For the text-containing cell, return its midpoint in (X, Y) coordinate format. 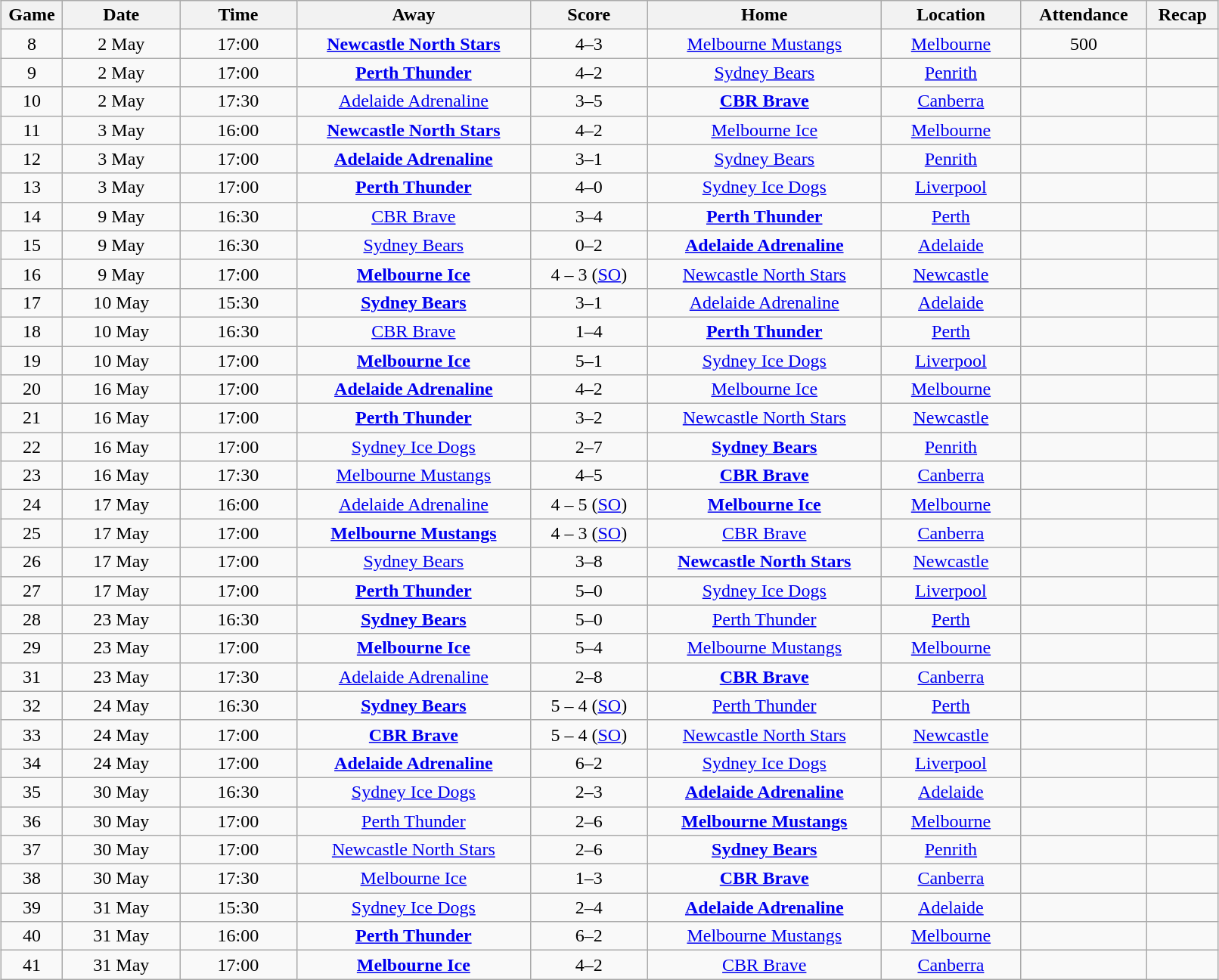
38 (32, 879)
2–7 (588, 447)
12 (32, 159)
4 – 5 (SO) (588, 504)
3–8 (588, 562)
19 (32, 361)
18 (32, 331)
14 (32, 216)
40 (32, 936)
21 (32, 418)
15 (32, 245)
33 (32, 734)
Recap (1183, 15)
31 (32, 677)
3–2 (588, 418)
10 (32, 101)
Away (413, 15)
3–5 (588, 101)
Date (121, 15)
22 (32, 447)
Attendance (1083, 15)
Home (764, 15)
24 (32, 504)
4–0 (588, 188)
36 (32, 820)
5–4 (588, 648)
35 (32, 792)
16 (32, 274)
39 (32, 907)
8 (32, 44)
28 (32, 619)
Location (951, 15)
4–5 (588, 476)
4–3 (588, 44)
25 (32, 533)
32 (32, 706)
3–4 (588, 216)
26 (32, 562)
11 (32, 130)
13 (32, 188)
37 (32, 850)
23 (32, 476)
2–4 (588, 907)
5–1 (588, 361)
1–3 (588, 879)
0–2 (588, 245)
34 (32, 763)
2–3 (588, 792)
9 (32, 73)
Game (32, 15)
1–4 (588, 331)
Time (239, 15)
500 (1083, 44)
29 (32, 648)
17 (32, 302)
41 (32, 965)
2–8 (588, 677)
27 (32, 591)
Score (588, 15)
20 (32, 389)
